For the text-containing cell, return its midpoint in (X, Y) coordinate format. 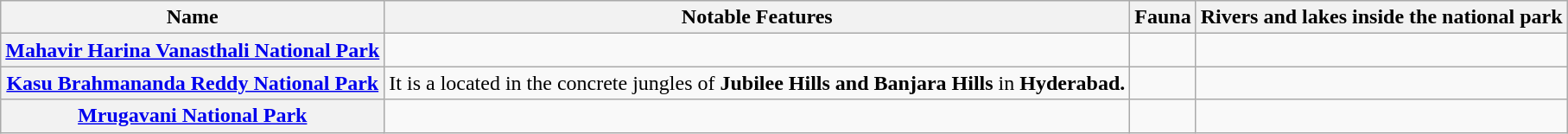
Rivers and lakes inside the national park (1381, 17)
Fauna (1163, 17)
Kasu Brahmananda Reddy National Park (193, 83)
It is a located in the concrete jungles of Jubilee Hills and Banjara Hills in Hyderabad. (757, 83)
Mahavir Harina Vanasthali National Park (193, 50)
Name (193, 17)
Notable Features (757, 17)
Mrugavani National Park (193, 116)
